Output the [x, y] coordinate of the center of the cell containing the given text.  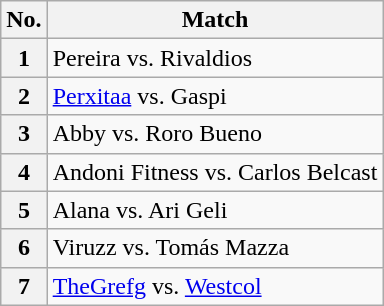
4 [24, 172]
1 [24, 58]
TheGrefg vs. Westcol [215, 286]
2 [24, 96]
3 [24, 134]
Andoni Fitness vs. Carlos Belcast [215, 172]
Abby vs. Roro Bueno [215, 134]
7 [24, 286]
Alana vs. Ari Geli [215, 210]
No. [24, 20]
Pereira vs. Rivaldios [215, 58]
6 [24, 248]
5 [24, 210]
Viruzz vs. Tomás Mazza [215, 248]
Match [215, 20]
Perxitaa vs. Gaspi [215, 96]
